Extract the (X, Y) coordinate from the center of the cell holding the provided text.  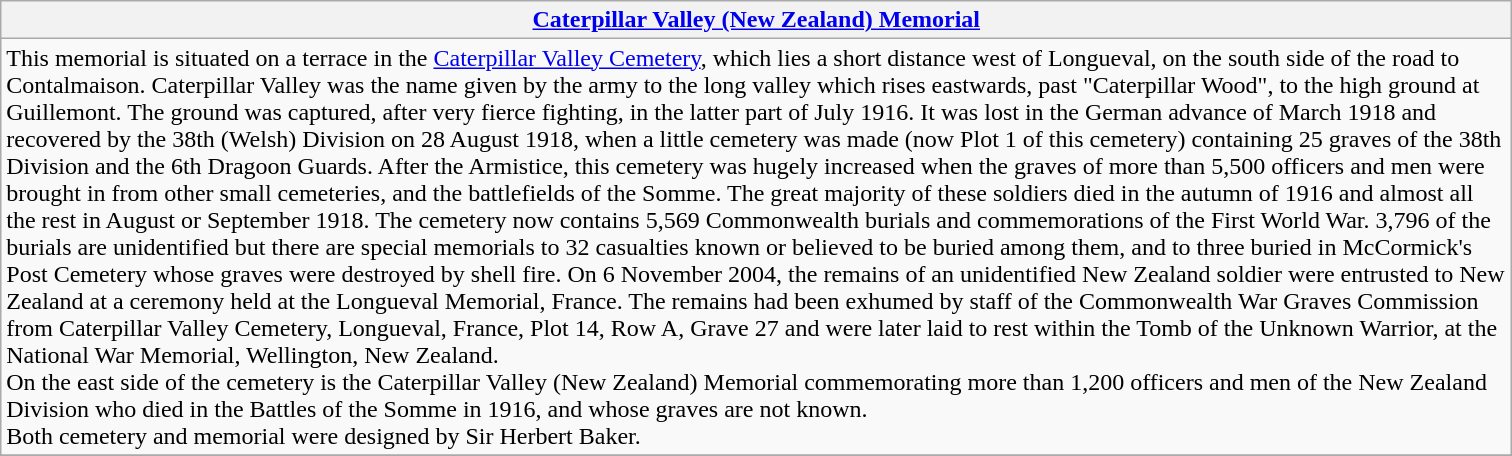
Caterpillar Valley (New Zealand) Memorial (756, 20)
